Return the [x, y] coordinate for the center point of the cell that contains the specified text.  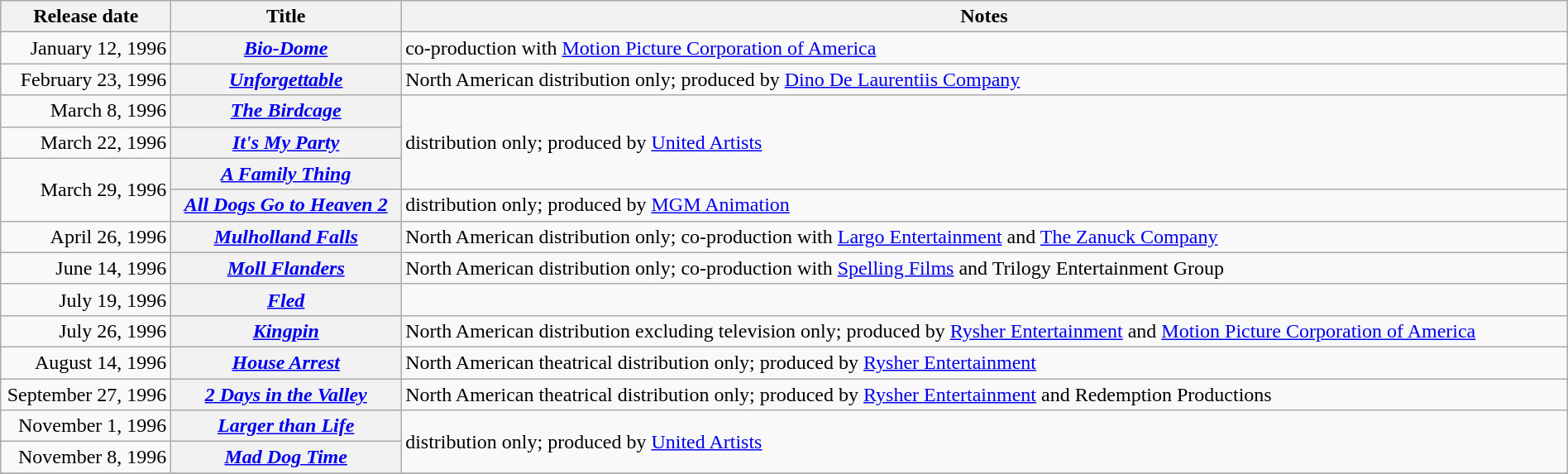
November 8, 1996 [86, 457]
North American distribution excluding television only; produced by Rysher Entertainment and Motion Picture Corporation of America [984, 331]
All Dogs Go to Heaven 2 [286, 205]
Mad Dog Time [286, 457]
March 8, 1996 [86, 111]
Fled [286, 299]
The Birdcage [286, 111]
co-production with Motion Picture Corporation of America [984, 48]
July 26, 1996 [86, 331]
November 1, 1996 [86, 426]
March 22, 1996 [86, 142]
House Arrest [286, 362]
It's My Party [286, 142]
Unforgettable [286, 79]
North American distribution only; co-production with Spelling Films and Trilogy Entertainment Group [984, 268]
Kingpin [286, 331]
North American theatrical distribution only; produced by Rysher Entertainment and Redemption Productions [984, 395]
Larger than Life [286, 426]
distribution only; produced by MGM Animation [984, 205]
April 26, 1996 [86, 237]
North American distribution only; produced by Dino De Laurentiis Company [984, 79]
A Family Thing [286, 174]
September 27, 1996 [86, 395]
2 Days in the Valley [286, 395]
Notes [984, 17]
North American theatrical distribution only; produced by Rysher Entertainment [984, 362]
June 14, 1996 [86, 268]
Release date [86, 17]
Mulholland Falls [286, 237]
January 12, 1996 [86, 48]
North American distribution only; co-production with Largo Entertainment and The Zanuck Company [984, 237]
February 23, 1996 [86, 79]
Title [286, 17]
March 29, 1996 [86, 189]
July 19, 1996 [86, 299]
Bio-Dome [286, 48]
August 14, 1996 [86, 362]
Moll Flanders [286, 268]
